Return [x, y] of the center of cell containing provided text 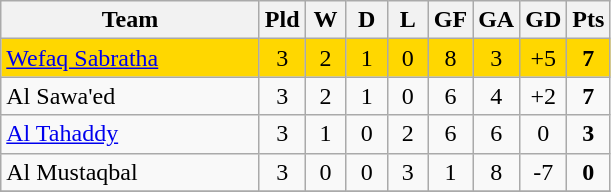
-7 [544, 172]
GD [544, 20]
L [408, 20]
Pld [282, 20]
Al Sawa'ed [130, 96]
+5 [544, 58]
GF [450, 20]
Al Mustaqbal [130, 172]
Wefaq Sabratha [130, 58]
4 [496, 96]
GA [496, 20]
Al Tahaddy [130, 134]
+2 [544, 96]
Team [130, 20]
W [326, 20]
D [366, 20]
Pts [588, 20]
